For the text-containing cell, return its midpoint in (X, Y) coordinate format. 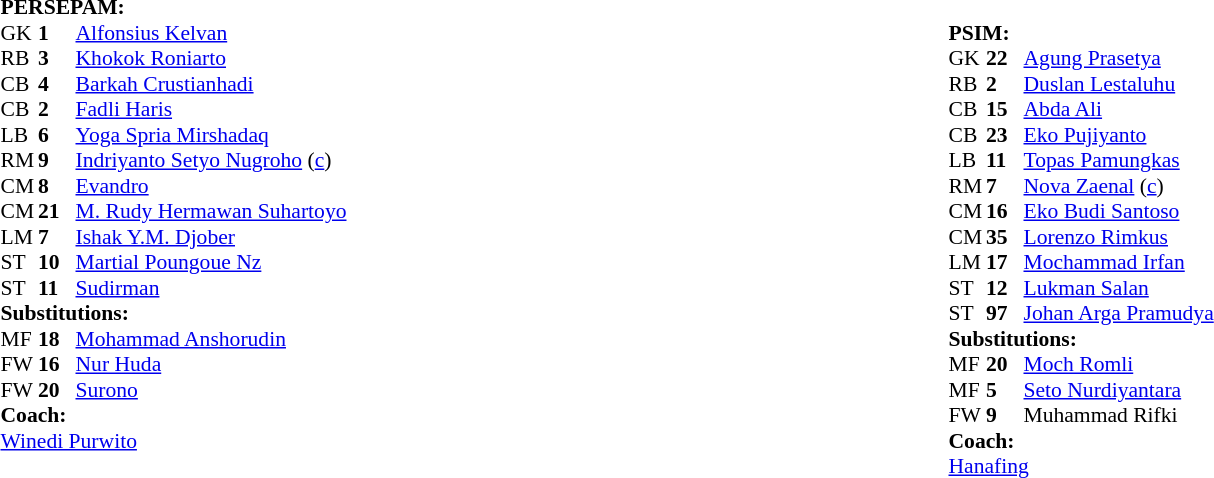
Moch Romli (1119, 365)
Winedi Purwito (173, 441)
Lorenzo Rimkus (1119, 237)
Topas Pamungkas (1119, 161)
10 (57, 263)
4 (57, 84)
6 (57, 135)
Duslan Lestaluhu (1119, 84)
M. Rudy Hermawan Suhartoyo (212, 211)
Barkah Crustianhadi (212, 84)
97 (1005, 313)
Yoga Spria Mirshadaq (212, 135)
Nova Zaenal (c) (1119, 186)
23 (1005, 135)
Evandro (212, 186)
Johan Arga Pramudya (1119, 313)
Sudirman (212, 288)
Surono (212, 390)
8 (57, 186)
Eko Pujiyanto (1119, 135)
Muhammad Rifki (1119, 415)
15 (1005, 109)
17 (1005, 263)
Fadli Haris (212, 109)
Mohammad Anshorudin (212, 339)
Khokok Roniarto (212, 59)
Agung Prasetya (1119, 59)
35 (1005, 237)
22 (1005, 59)
1 (57, 33)
18 (57, 339)
5 (1005, 390)
Eko Budi Santoso (1119, 211)
Seto Nurdiyantara (1119, 390)
12 (1005, 288)
Indriyanto Setyo Nugroho (c) (212, 161)
3 (57, 59)
Nur Huda (212, 365)
21 (57, 211)
Ishak Y.M. Djober (212, 237)
Lukman Salan (1119, 288)
Martial Poungoue Nz (212, 263)
Mochammad Irfan (1119, 263)
Abda Ali (1119, 109)
Alfonsius Kelvan (212, 33)
